Locate the cell with the specified text and output its [x, y] center coordinate. 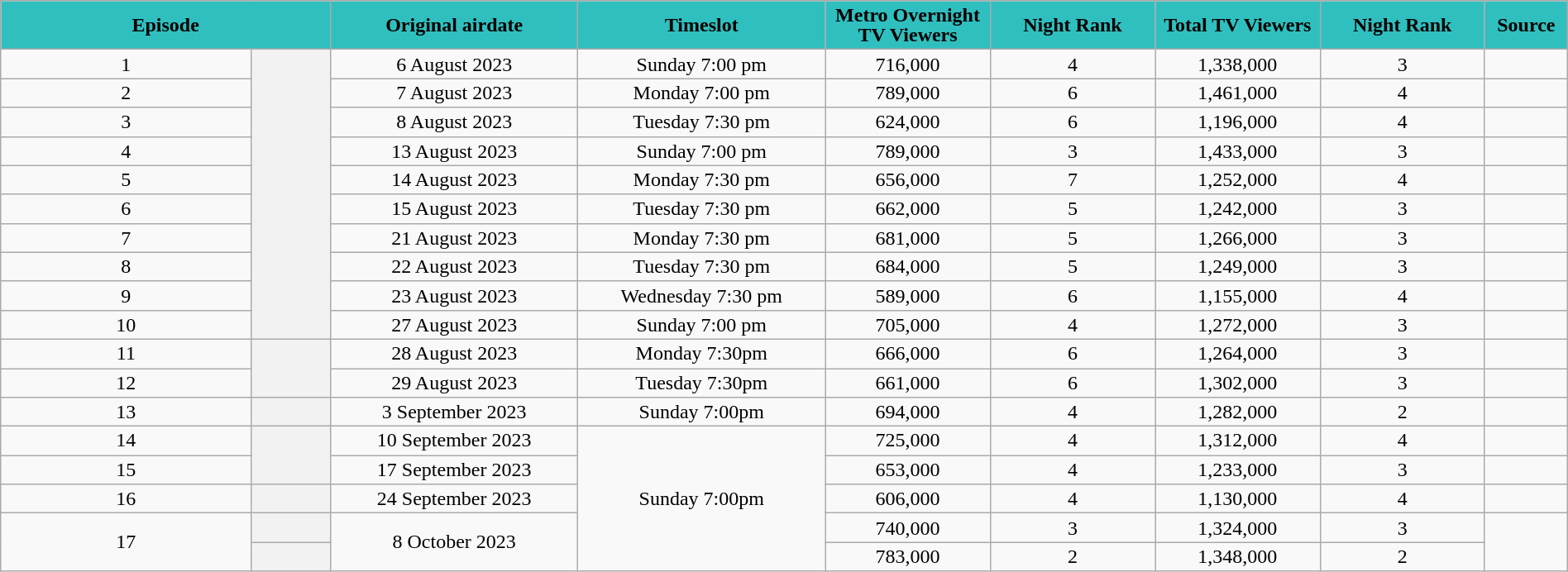
684,000 [908, 266]
1,249,000 [1237, 266]
1,196,000 [1237, 122]
694,000 [908, 412]
11 [126, 354]
8 [126, 266]
666,000 [908, 354]
13 [126, 412]
Wednesday 7:30 pm [701, 296]
1,348,000 [1237, 557]
716,000 [908, 64]
662,000 [908, 208]
656,000 [908, 180]
1,302,000 [1237, 384]
Original airdate [455, 25]
7 August 2023 [455, 93]
12 [126, 384]
1,130,000 [1237, 499]
653,000 [908, 470]
Episode [165, 25]
589,000 [908, 296]
28 August 2023 [455, 354]
1,433,000 [1237, 150]
27 August 2023 [455, 324]
606,000 [908, 499]
9 [126, 296]
1,461,000 [1237, 93]
16 [126, 499]
17 September 2023 [455, 470]
22 August 2023 [455, 266]
15 August 2023 [455, 208]
1,272,000 [1237, 324]
1,155,000 [1237, 296]
1,233,000 [1237, 470]
681,000 [908, 238]
1,282,000 [1237, 412]
6 August 2023 [455, 64]
1,324,000 [1237, 527]
10 [126, 324]
740,000 [908, 527]
8 August 2023 [455, 122]
14 [126, 441]
705,000 [908, 324]
13 August 2023 [455, 150]
1 [126, 64]
14 August 2023 [455, 180]
624,000 [908, 122]
Monday 7:30pm [701, 354]
725,000 [908, 441]
1,338,000 [1237, 64]
1,264,000 [1237, 354]
Metro Overnight TV Viewers [908, 25]
Timeslot [701, 25]
15 [126, 470]
24 September 2023 [455, 499]
1,266,000 [1237, 238]
661,000 [908, 384]
Tuesday 7:30pm [701, 384]
21 August 2023 [455, 238]
8 October 2023 [455, 542]
Monday 7:00 pm [701, 93]
17 [126, 542]
23 August 2023 [455, 296]
1,312,000 [1237, 441]
1,252,000 [1237, 180]
1,242,000 [1237, 208]
29 August 2023 [455, 384]
Total TV Viewers [1237, 25]
3 September 2023 [455, 412]
10 September 2023 [455, 441]
783,000 [908, 557]
Source [1526, 25]
